Extract the [X, Y] coordinate from the center of the cell holding the provided text.  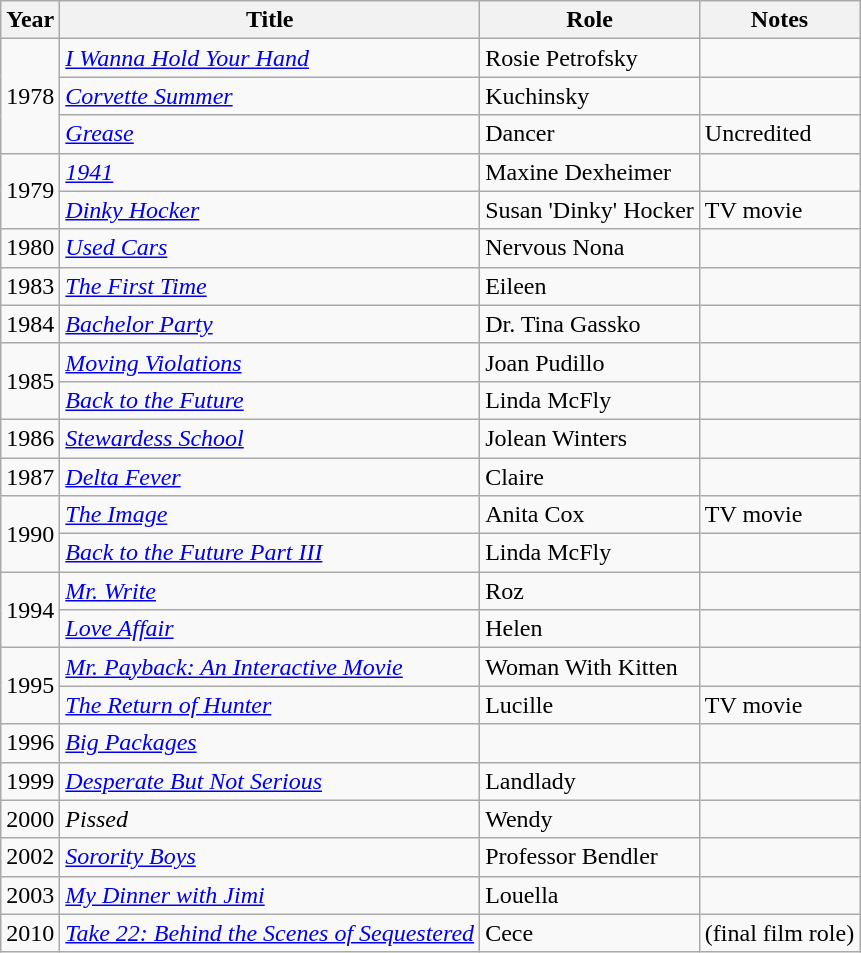
1941 [270, 172]
2010 [30, 933]
1995 [30, 686]
Anita Cox [590, 515]
Back to the Future Part III [270, 553]
Landlady [590, 781]
Claire [590, 477]
Role [590, 20]
Notes [779, 20]
2003 [30, 895]
Dr. Tina Gassko [590, 324]
Lucille [590, 705]
1999 [30, 781]
Cece [590, 933]
Bachelor Party [270, 324]
Big Packages [270, 743]
1979 [30, 191]
Grease [270, 134]
Uncredited [779, 134]
1994 [30, 610]
Stewardess School [270, 438]
Year [30, 20]
Eileen [590, 286]
Wendy [590, 819]
1985 [30, 381]
2002 [30, 857]
Mr. Write [270, 591]
2000 [30, 819]
1990 [30, 534]
Used Cars [270, 248]
Dancer [590, 134]
1980 [30, 248]
1984 [30, 324]
1996 [30, 743]
Back to the Future [270, 400]
Pissed [270, 819]
Woman With Kitten [590, 667]
The Return of Hunter [270, 705]
1987 [30, 477]
Nervous Nona [590, 248]
Roz [590, 591]
Sorority Boys [270, 857]
Professor Bendler [590, 857]
Desperate But Not Serious [270, 781]
Joan Pudillo [590, 362]
Rosie Petrofsky [590, 58]
Jolean Winters [590, 438]
1978 [30, 96]
The Image [270, 515]
Title [270, 20]
1983 [30, 286]
Louella [590, 895]
I Wanna Hold Your Hand [270, 58]
The First Time [270, 286]
Delta Fever [270, 477]
Love Affair [270, 629]
My Dinner with Jimi [270, 895]
Susan 'Dinky' Hocker [590, 210]
Corvette Summer [270, 96]
Kuchinsky [590, 96]
Moving Violations [270, 362]
(final film role) [779, 933]
Maxine Dexheimer [590, 172]
1986 [30, 438]
Take 22: Behind the Scenes of Sequestered [270, 933]
Helen [590, 629]
Dinky Hocker [270, 210]
Mr. Payback: An Interactive Movie [270, 667]
